Detect which cell encompasses the target text, then output its (X, Y) center coordinate. 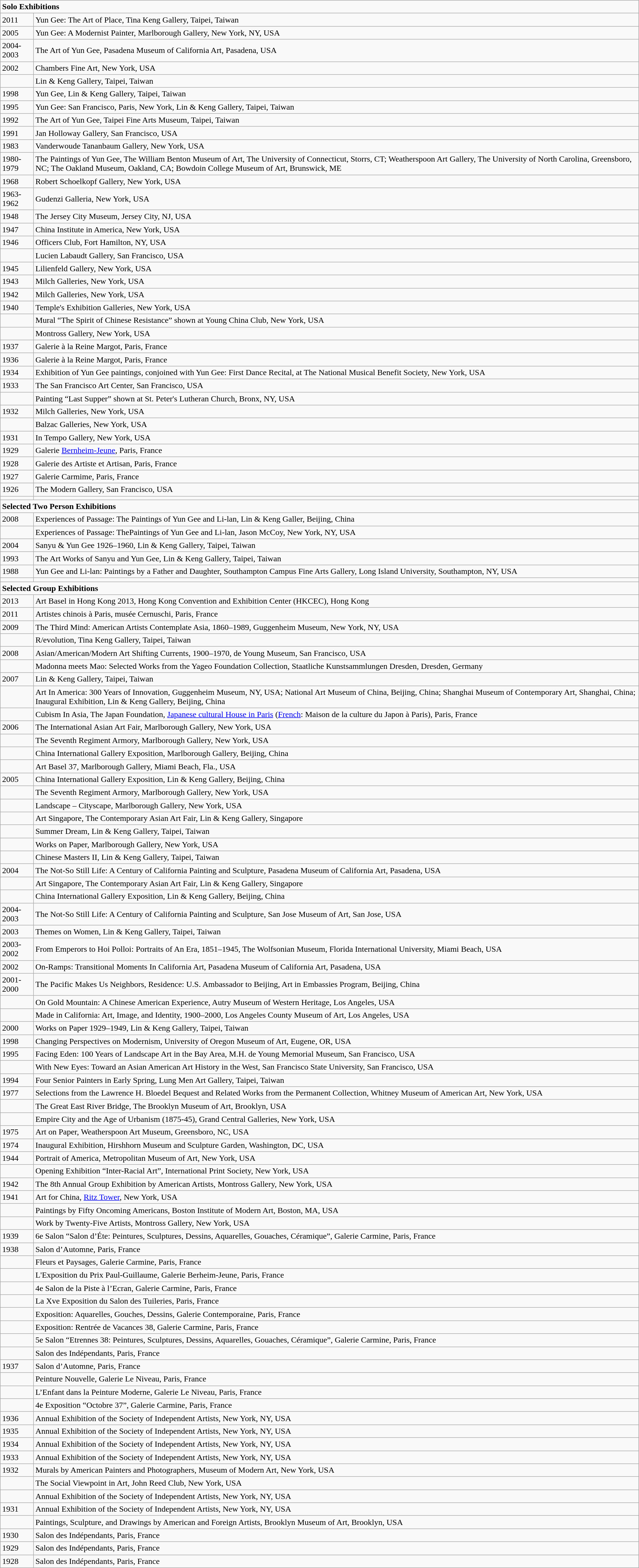
Yun Gee: A Modernist Painter, Marlborough Gallery, New York, NY, USA (336, 33)
L'Exposition du Prix Paul-Guillaume, Galerie Berheim-Jeune, Paris, France (336, 1275)
1927 (17, 477)
The San Francisco Art Center, San Francisco, USA (336, 385)
1938 (17, 1249)
2003-2002 (17, 949)
Work by Twenty-Five Artists, Montross Gallery, New York, USA (336, 1223)
Officers Club, Fort Hamilton, NY, USA (336, 243)
The Not-So Still Life: A Century of California Painting and Sculpture, San Jose Museum of Art, San Jose, USA (336, 914)
Gudenzi Galleria, New York, USA (336, 199)
Art on Paper, Weatherspoon Art Museum, Greensboro, NC, USA (336, 1132)
The Art of Yun Gee, Taipei Fine Arts Museum, Taipei, Taiwan (336, 120)
The 8th Annual Group Exhibition by American Artists, Montross Gallery, New York, USA (336, 1184)
Landscape – Cityscape, Marlborough Gallery, New York, USA (336, 805)
1983 (17, 146)
The Modern Gallery, San Francisco, USA (336, 490)
1993 (17, 558)
The Jersey City Museum, Jersey City, NJ, USA (336, 217)
Montross Gallery, New York, USA (336, 333)
Chambers Fine Art, New York, USA (336, 68)
The Art of Yun Gee, Pasadena Museum of California Art, Pasadena, USA (336, 51)
2001-2000 (17, 985)
1980-1979 (17, 163)
Sanyu & Yun Gee 1926–1960, Lin & Keng Gallery, Taipei, Taiwan (336, 545)
China Institute in America, New York, USA (336, 230)
2009 (17, 627)
6e Salon “Salon d’Éte: Peintures, Sculptures, Dessins, Aquarelles, Gouaches, Céramique”, Galerie Carmine, Paris, France (336, 1236)
Galerie Bernheim-Jeune, Paris, France (336, 451)
Cubism In Asia, The Japan Foundation, Japanese cultural House in Paris (French: Maison de la culture du Japon à Paris), Paris, France (336, 714)
Lucien Labaudt Gallery, San Francisco, USA (336, 256)
Painting “Last Supper” shown at St. Peter's Lutheran Church, Bronx, NY, USA (336, 399)
Asian/American/Modern Art Shifting Currents, 1900–1970, de Young Museum, San Francisco, USA (336, 653)
1992 (17, 120)
The Great East River Bridge, The Brooklyn Museum of Art, Brooklyn, USA (336, 1106)
1988 (17, 571)
Galerie Carmime, Paris, France (336, 477)
The Not-So Still Life: A Century of California Painting and Sculpture, Pasadena Museum of California Art, Pasadena, USA (336, 870)
Temple's Exhibition Galleries, New York, USA (336, 307)
Selected Group Exhibitions (319, 588)
1926 (17, 490)
1943 (17, 281)
Works on Paper, Marlborough Gallery, New York, USA (336, 844)
Yun Gee and Li-lan: Paintings by a Father and Daughter, Southampton Campus Fine Arts Gallery, Long Island University, Southampton, NY, USA (336, 571)
Paintings, Sculpture, and Drawings by American and Foreign Artists, Brooklyn Museum of Art, Brooklyn, USA (336, 1522)
1974 (17, 1145)
Peinture Nouvelle, Galerie Le Niveau, Paris, France (336, 1379)
1994 (17, 1080)
1991 (17, 133)
Empire City and the Age of Urbanism (1875-45), Grand Central Galleries, New York, USA (336, 1119)
Murals by American Painters and Photographers, Museum of Modern Art, New York, USA (336, 1470)
On Gold Mountain: A Chinese American Experience, Autry Museum of Western Heritage, Los Angeles, USA (336, 1002)
The International Asian Art Fair, Marlborough Gallery, New York, USA (336, 727)
Works on Paper 1929–1949, Lin & Keng Gallery, Taipei, Taiwan (336, 1028)
Galerie des Artiste et Artisan, Paris, France (336, 464)
L’Enfant dans la Peinture Moderne, Galerie Le Niveau, Paris, France (336, 1392)
Chinese Masters II, Lin & Keng Gallery, Taipei, Taiwan (336, 857)
In Tempo Gallery, New York, USA (336, 438)
Experiences of Passage: ThePaintings of Yun Gee and Li-lan, Jason McCoy, New York, NY, USA (336, 532)
2003 (17, 932)
Solo Exhibitions (319, 7)
Exposition: Rentrée de Vacances 38, Galerie Carmine, Paris, France (336, 1327)
Portrait of America, Metropolitan Museum of Art, New York, USA (336, 1158)
La Xve Exposition du Salon des Tuileries, Paris, France (336, 1301)
Themes on Women, Lin & Keng Gallery, Taipei, Taiwan (336, 932)
Madonna meets Mao: Selected Works from the Yageo Foundation Collection, Staatliche Kunstsammlungen Dresden, Dresden, Germany (336, 666)
4e Salon de la Piste à l’Ecran, Galerie Carmine, Paris, France (336, 1288)
The Third Mind: American Artists Contemplate Asia, 1860–1989, Guggenheim Museum, New York, NY, USA (336, 627)
R/evolution, Tina Keng Gallery, Taipei, Taiwan (336, 640)
1946 (17, 243)
1939 (17, 1236)
1945 (17, 269)
1944 (17, 1158)
Robert Schoelkopf Gallery, New York, USA (336, 181)
Yun Gee, Lin & Keng Gallery, Taipei, Taiwan (336, 94)
The Social Viewpoint in Art, John Reed Club, New York, USA (336, 1483)
1947 (17, 230)
Art Basel in Hong Kong 2013, Hong Kong Convention and Exhibition Center (HKCEC), Hong Kong (336, 601)
Inaugural Exhibition, Hirshhorn Museum and Sculpture Garden, Washington, DC, USA (336, 1145)
Selections from the Lawrence H. Bloedel Bequest and Related Works from the Permanent Collection, Whitney Museum of American Art, New York, USA (336, 1093)
The Art Works of Sanyu and Yun Gee, Lin & Keng Gallery, Taipei, Taiwan (336, 558)
Artistes chinois à Paris, musée Cernuschi, Paris, France (336, 614)
2000 (17, 1028)
2006 (17, 727)
Exhibition of Yun Gee paintings, conjoined with Yun Gee: First Dance Recital, at The National Musical Benefit Society, New York, USA (336, 372)
Art for China, Ritz Tower, New York, USA (336, 1197)
Mural “The Spirit of Chinese Resistance” shown at Young China Club, New York, USA (336, 320)
1940 (17, 307)
Jan Holloway Gallery, San Francisco, USA (336, 133)
1968 (17, 181)
With New Eyes: Toward an Asian American Art History in the West, San Francisco State University, San Francisco, USA (336, 1067)
China International Gallery Exposition, Marlborough Gallery, Beijing, China (336, 753)
1963-1962 (17, 199)
1948 (17, 217)
1930 (17, 1535)
Summer Dream, Lin & Keng Gallery, Taipei, Taiwan (336, 831)
Vanderwoude Tananbaum Gallery, New York, USA (336, 146)
Opening Exhibition “Inter-Racial Art”, International Print Society, New York, USA (336, 1171)
1977 (17, 1093)
Changing Perspectives on Modernism, University of Oregon Museum of Art, Eugene, OR, USA (336, 1041)
4e Exposition “Octobre 37”, Galerie Carmine, Paris, France (336, 1405)
Exposition: Aquarelles, Gouches, Dessins, Galerie Contemporaine, Paris, France (336, 1314)
5e Salon “Etrennes 38: Peintures, Sculptures, Dessins, Aquarelles, Gouaches, Céramique”, Galerie Carmine, Paris, France (336, 1340)
Facing Eden: 100 Years of Landscape Art in the Bay Area, M.H. de Young Memorial Museum, San Francisco, USA (336, 1054)
1975 (17, 1132)
1941 (17, 1197)
Lilienfeld Gallery, New York, USA (336, 269)
Balzac Galleries, New York, USA (336, 425)
On-Ramps: Transitional Moments In California Art, Pasadena Museum of California Art, Pasadena, USA (336, 967)
Fleurs et Paysages, Galerie Carmine, Paris, France (336, 1262)
2013 (17, 601)
The Pacific Makes Us Neighbors, Residence: U.S. Ambassador to Beijing, Art in Embassies Program, Beijing, China (336, 985)
Paintings by Fifty Oncoming Americans, Boston Institute of Modern Art, Boston, MA, USA (336, 1210)
Yun Gee: The Art of Place, Tina Keng Gallery, Taipei, Taiwan (336, 20)
Experiences of Passage: The Paintings of Yun Gee and Li-lan, Lin & Keng Galler, Beijing, China (336, 519)
Four Senior Painters in Early Spring, Lung Men Art Gallery, Taipei, Taiwan (336, 1080)
Made in California: Art, Image, and Identity, 1900–2000, Los Angeles County Museum of Art, Los Angeles, USA (336, 1015)
From Emperors to Hoi Polloi: Portraits of An Era, 1851–1945, The Wolfsonian Museum, Florida International University, Miami Beach, USA (336, 949)
Yun Gee: San Francisco, Paris, New York, Lin & Keng Gallery, Taipei, Taiwan (336, 107)
1935 (17, 1431)
Art Basel 37, Marlborough Gallery, Miami Beach, Fla., USA (336, 766)
Selected Two Person Exhibitions (319, 506)
2007 (17, 679)
